Return [X, Y] of the center of cell containing provided text 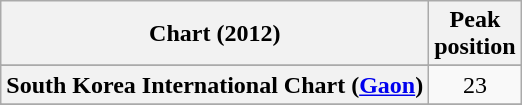
23 [475, 85]
Chart (2012) [215, 34]
South Korea International Chart (Gaon) [215, 85]
Peakposition [475, 34]
